Scan for the cell matching the given text and deliver its [x, y] coordinate at center. 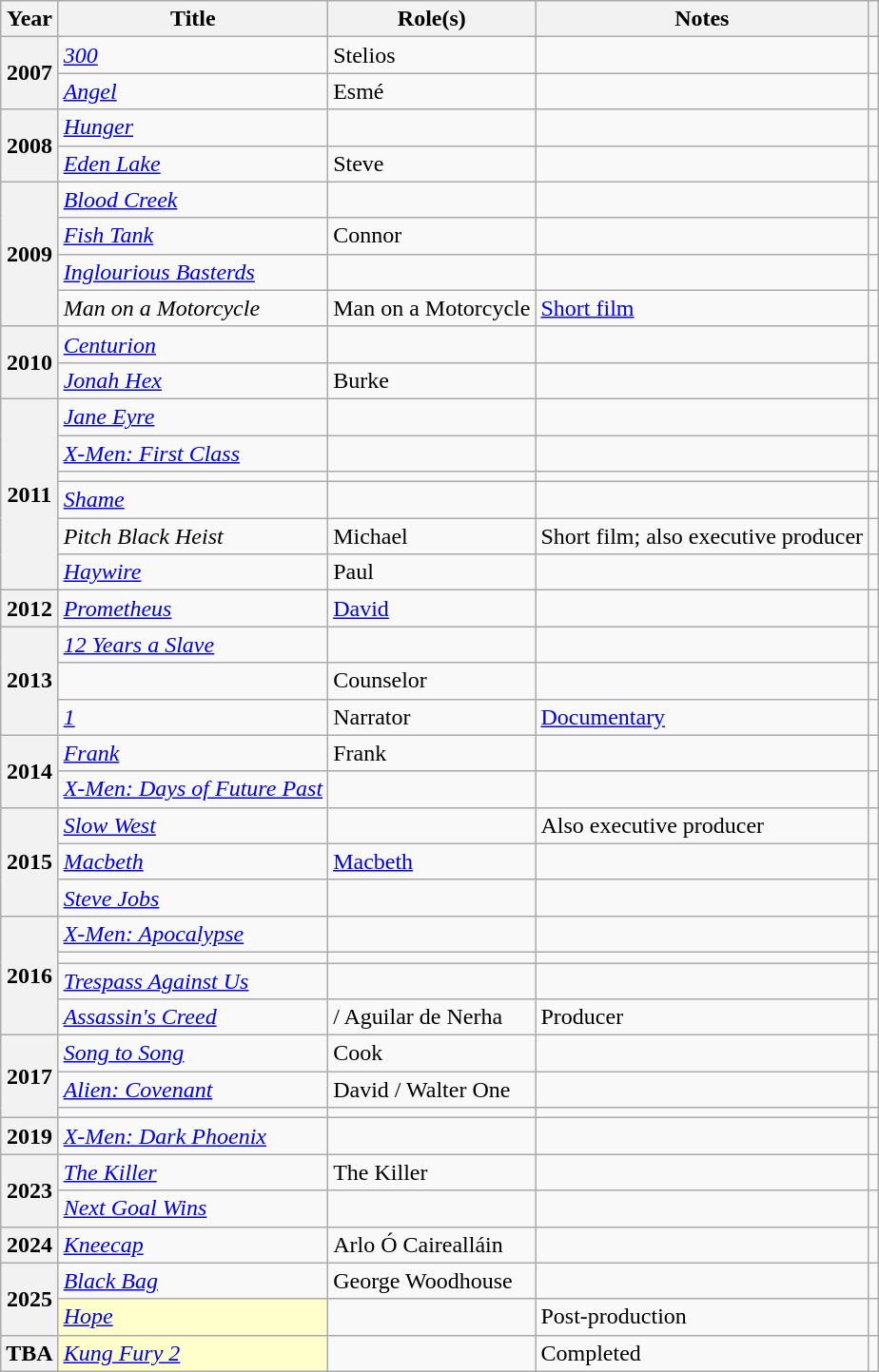
Documentary [702, 717]
Arlo Ó Cairealláin [432, 1245]
Short film; also executive producer [702, 536]
2007 [29, 73]
Stelios [432, 55]
Kneecap [192, 1245]
Song to Song [192, 1053]
Post-production [702, 1317]
2011 [29, 494]
Prometheus [192, 609]
Narrator [432, 717]
2017 [29, 1076]
Blood Creek [192, 200]
12 Years a Slave [192, 645]
Hope [192, 1317]
X-Men: Dark Phoenix [192, 1136]
2010 [29, 362]
Steve [432, 164]
Role(s) [432, 19]
Jonah Hex [192, 380]
Trespass Against Us [192, 980]
David / Walter One [432, 1090]
2023 [29, 1190]
Cook [432, 1053]
2024 [29, 1245]
Year [29, 19]
Black Bag [192, 1281]
X-Men: First Class [192, 454]
Completed [702, 1353]
Connor [432, 236]
George Woodhouse [432, 1281]
Title [192, 19]
Notes [702, 19]
2019 [29, 1136]
TBA [29, 1353]
300 [192, 55]
Esmé [432, 91]
2013 [29, 681]
2016 [29, 976]
Counselor [432, 681]
Jane Eyre [192, 416]
2025 [29, 1299]
1 [192, 717]
Paul [432, 572]
Short film [702, 308]
X-Men: Days of Future Past [192, 789]
Slow West [192, 825]
Alien: Covenant [192, 1090]
Assassin's Creed [192, 1017]
Haywire [192, 572]
2012 [29, 609]
David [432, 609]
Eden Lake [192, 164]
Inglourious Basterds [192, 272]
Also executive producer [702, 825]
Hunger [192, 127]
Burke [432, 380]
Centurion [192, 344]
Shame [192, 500]
Next Goal Wins [192, 1208]
2009 [29, 254]
Michael [432, 536]
Fish Tank [192, 236]
Steve Jobs [192, 898]
X-Men: Apocalypse [192, 934]
Angel [192, 91]
2015 [29, 861]
2014 [29, 771]
Pitch Black Heist [192, 536]
Producer [702, 1017]
2008 [29, 145]
Kung Fury 2 [192, 1353]
/ Aguilar de Nerha [432, 1017]
